Extract the (x, y) coordinate from the center of the cell holding the provided text.  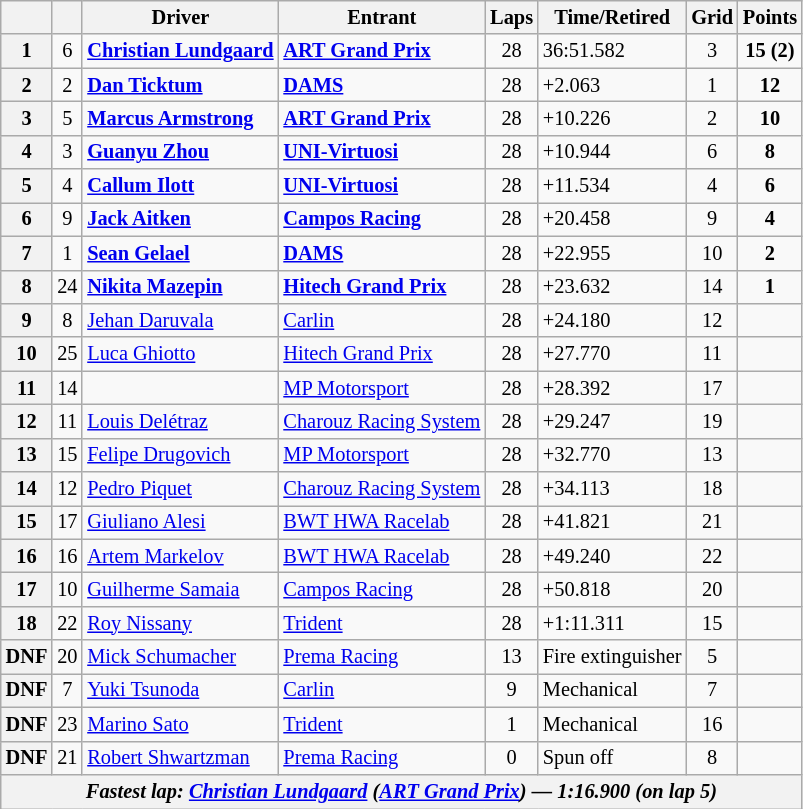
15 (2) (770, 51)
Yuki Tsunoda (180, 690)
Guanyu Zhou (180, 152)
+10.226 (612, 118)
Sean Gelael (180, 253)
+2.063 (612, 85)
Mick Schumacher (180, 657)
Giuliano Alesi (180, 522)
0 (512, 758)
Time/Retired (612, 17)
+22.955 (612, 253)
Laps (512, 17)
Spun off (612, 758)
+41.821 (612, 522)
+49.240 (612, 556)
Driver (180, 17)
+1:11.311 (612, 623)
Guilherme Samaia (180, 589)
Fastest lap: Christian Lundgaard (ART Grand Prix) — 1:16.900 (on lap 5) (402, 791)
+28.392 (612, 388)
Entrant (382, 17)
Jack Aitken (180, 219)
+32.770 (612, 455)
+50.818 (612, 589)
Christian Lundgaard (180, 51)
Callum Ilott (180, 186)
Dan Ticktum (180, 85)
Marcus Armstrong (180, 118)
+11.534 (612, 186)
Grid (712, 17)
19 (712, 421)
Pedro Piquet (180, 489)
+20.458 (612, 219)
25 (67, 354)
Points (770, 17)
+23.632 (612, 287)
Nikita Mazepin (180, 287)
Artem Markelov (180, 556)
+34.113 (612, 489)
Luca Ghiotto (180, 354)
Marino Sato (180, 724)
Roy Nissany (180, 623)
+24.180 (612, 320)
36:51.582 (612, 51)
+10.944 (612, 152)
Felipe Drugovich (180, 455)
Fire extinguisher (612, 657)
+29.247 (612, 421)
Jehan Daruvala (180, 320)
Robert Shwartzman (180, 758)
Louis Delétraz (180, 421)
24 (67, 287)
23 (67, 724)
+27.770 (612, 354)
